Detect which cell encompasses the target text, then output its (x, y) center coordinate. 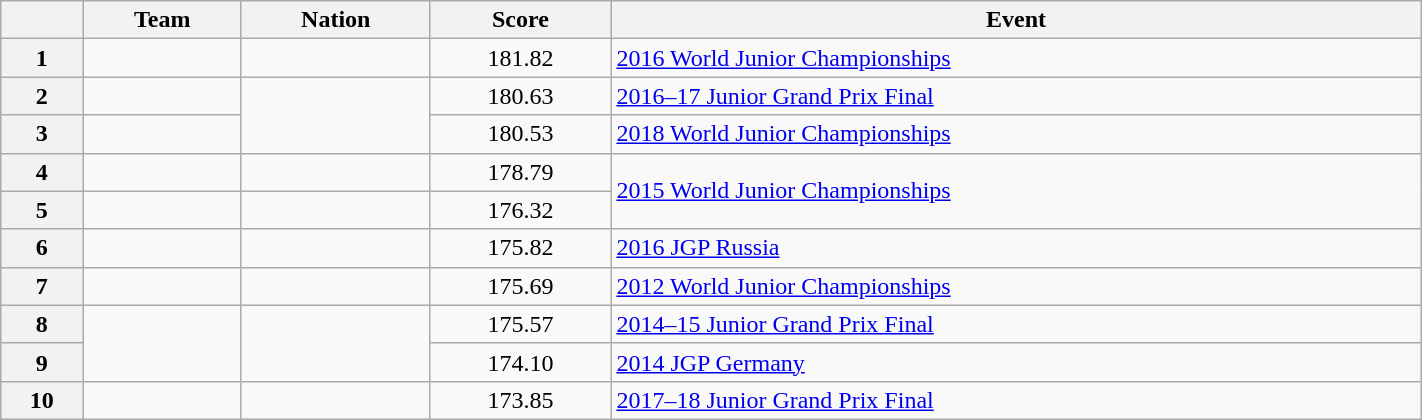
2012 World Junior Championships (1016, 286)
6 (42, 248)
181.82 (520, 58)
Team (162, 20)
2016–17 Junior Grand Prix Final (1016, 96)
180.53 (520, 134)
176.32 (520, 210)
2 (42, 96)
10 (42, 400)
1 (42, 58)
2015 World Junior Championships (1016, 191)
2016 World Junior Championships (1016, 58)
178.79 (520, 172)
2017–18 Junior Grand Prix Final (1016, 400)
3 (42, 134)
2016 JGP Russia (1016, 248)
Nation (336, 20)
2014 JGP Germany (1016, 362)
8 (42, 324)
5 (42, 210)
Score (520, 20)
175.57 (520, 324)
4 (42, 172)
2018 World Junior Championships (1016, 134)
180.63 (520, 96)
174.10 (520, 362)
2014–15 Junior Grand Prix Final (1016, 324)
Event (1016, 20)
173.85 (520, 400)
175.82 (520, 248)
9 (42, 362)
175.69 (520, 286)
7 (42, 286)
